Scan for the cell matching the given text and deliver its (x, y) coordinate at center. 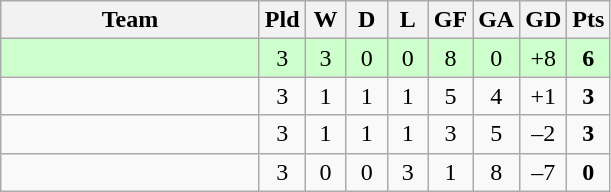
Pts (588, 20)
GD (544, 20)
GA (496, 20)
–7 (544, 172)
Pld (282, 20)
4 (496, 96)
+8 (544, 58)
D (366, 20)
–2 (544, 134)
Team (130, 20)
L (408, 20)
W (326, 20)
GF (450, 20)
+1 (544, 96)
6 (588, 58)
